Pinpoint the cell where the given text exists, returning its (X, Y) midpoint coordinate. 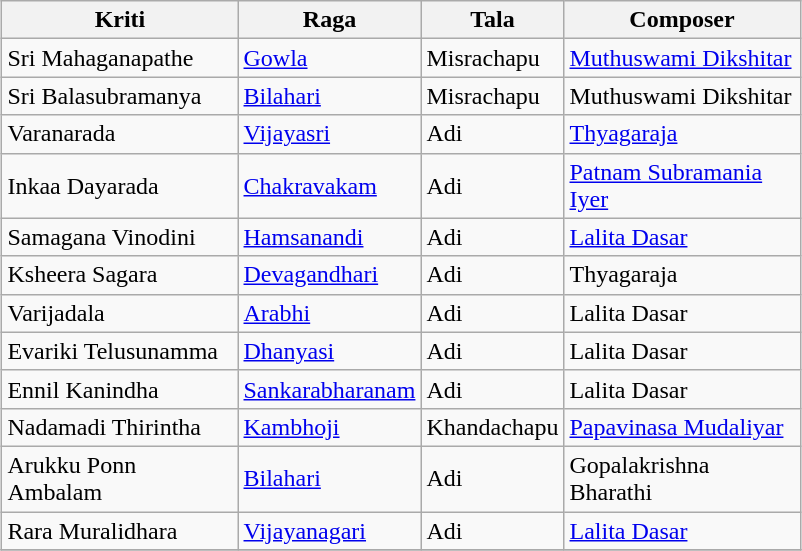
Dhanyasi (330, 351)
Rara Muralidhara (120, 531)
Kriti (120, 20)
Kambhoji (330, 427)
Inkaa Dayarada (120, 186)
Hamsanandi (330, 237)
Vijayasri (330, 134)
Ksheera Sagara (120, 275)
Vijayanagari (330, 531)
Tala (492, 20)
Devagandhari (330, 275)
Samagana Vinodini (120, 237)
Sri Balasubramanya (120, 96)
Ennil Kanindha (120, 389)
Arukku Ponn Ambalam (120, 478)
Composer (682, 20)
Sankarabharanam (330, 389)
Nadamadi Thirintha (120, 427)
Arabhi (330, 313)
Papavinasa Mudaliyar (682, 427)
Raga (330, 20)
Gowla (330, 58)
Chakravakam (330, 186)
Patnam Subramania Iyer (682, 186)
Evariki Telusunamma (120, 351)
Varijadala (120, 313)
Sri Mahaganapathe (120, 58)
Varanarada (120, 134)
Gopalakrishna Bharathi (682, 478)
Khandachapu (492, 427)
